Scan for the cell matching the given text and deliver its (X, Y) coordinate at center. 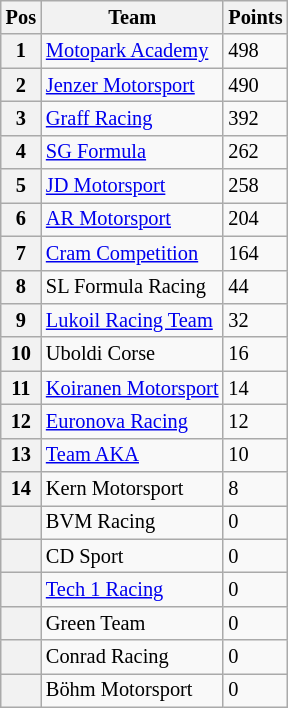
JD Motorsport (132, 186)
Lukoil Racing Team (132, 320)
Uboldi Corse (132, 354)
11 (21, 388)
CD Sport (132, 556)
Graff Racing (132, 118)
164 (255, 253)
7 (21, 253)
Motopark Academy (132, 51)
Euronova Racing (132, 421)
3 (21, 118)
490 (255, 85)
13 (21, 455)
SL Formula Racing (132, 287)
Team AKA (132, 455)
9 (21, 320)
SG Formula (132, 152)
4 (21, 152)
Jenzer Motorsport (132, 85)
498 (255, 51)
AR Motorsport (132, 219)
Böhm Motorsport (132, 690)
Tech 1 Racing (132, 589)
262 (255, 152)
5 (21, 186)
392 (255, 118)
258 (255, 186)
32 (255, 320)
6 (21, 219)
44 (255, 287)
Kern Motorsport (132, 489)
1 (21, 51)
Green Team (132, 623)
16 (255, 354)
204 (255, 219)
Conrad Racing (132, 657)
Pos (21, 17)
2 (21, 85)
Team (132, 17)
BVM Racing (132, 522)
Points (255, 17)
Cram Competition (132, 253)
Koiranen Motorsport (132, 388)
